Return (x, y) of the center of cell containing provided text 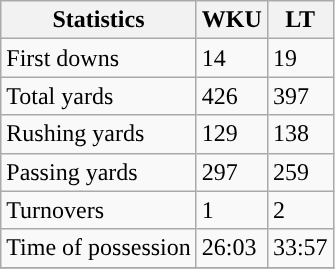
WKU (232, 20)
138 (300, 134)
259 (300, 172)
Turnovers (99, 210)
2 (300, 210)
129 (232, 134)
26:03 (232, 248)
33:57 (300, 248)
Statistics (99, 20)
Passing yards (99, 172)
19 (300, 58)
Time of possession (99, 248)
LT (300, 20)
397 (300, 96)
First downs (99, 58)
14 (232, 58)
426 (232, 96)
297 (232, 172)
1 (232, 210)
Total yards (99, 96)
Rushing yards (99, 134)
